Find where the given text appears and provide that cell's center as [X, Y] coordinate. 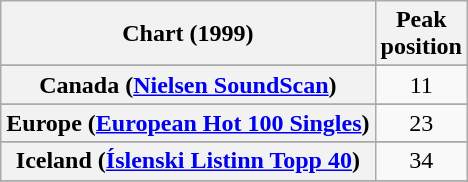
23 [421, 123]
Canada (Nielsen SoundScan) [188, 85]
34 [421, 161]
Peakposition [421, 34]
Chart (1999) [188, 34]
Europe (European Hot 100 Singles) [188, 123]
11 [421, 85]
Iceland (Íslenski Listinn Topp 40) [188, 161]
